For the text-containing cell, return its midpoint in (x, y) coordinate format. 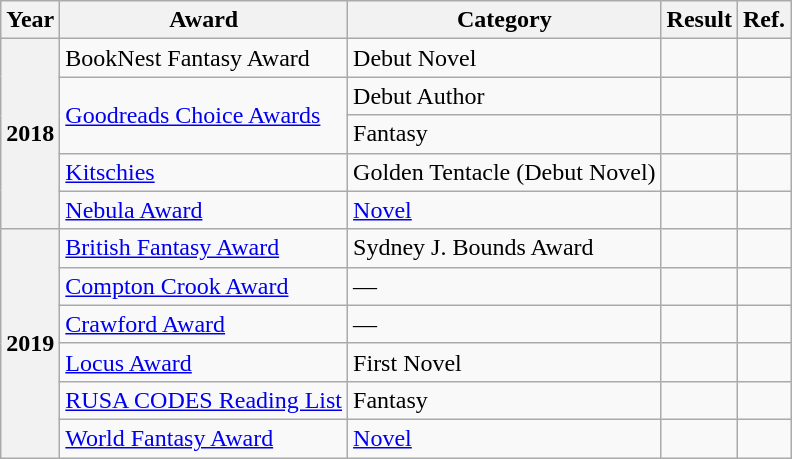
2018 (30, 134)
Sydney J. Bounds Award (505, 248)
Golden Tentacle (Debut Novel) (505, 172)
Debut Novel (505, 58)
Locus Award (204, 362)
RUSA CODES Reading List (204, 400)
Goodreads Choice Awards (204, 115)
BookNest Fantasy Award (204, 58)
Year (30, 20)
First Novel (505, 362)
British Fantasy Award (204, 248)
Award (204, 20)
World Fantasy Award (204, 438)
Compton Crook Award (204, 286)
2019 (30, 343)
Result (699, 20)
Crawford Award (204, 324)
Kitschies (204, 172)
Debut Author (505, 96)
Nebula Award (204, 210)
Ref. (764, 20)
Category (505, 20)
